Extract the [x, y] coordinate from the center of the cell holding the provided text.  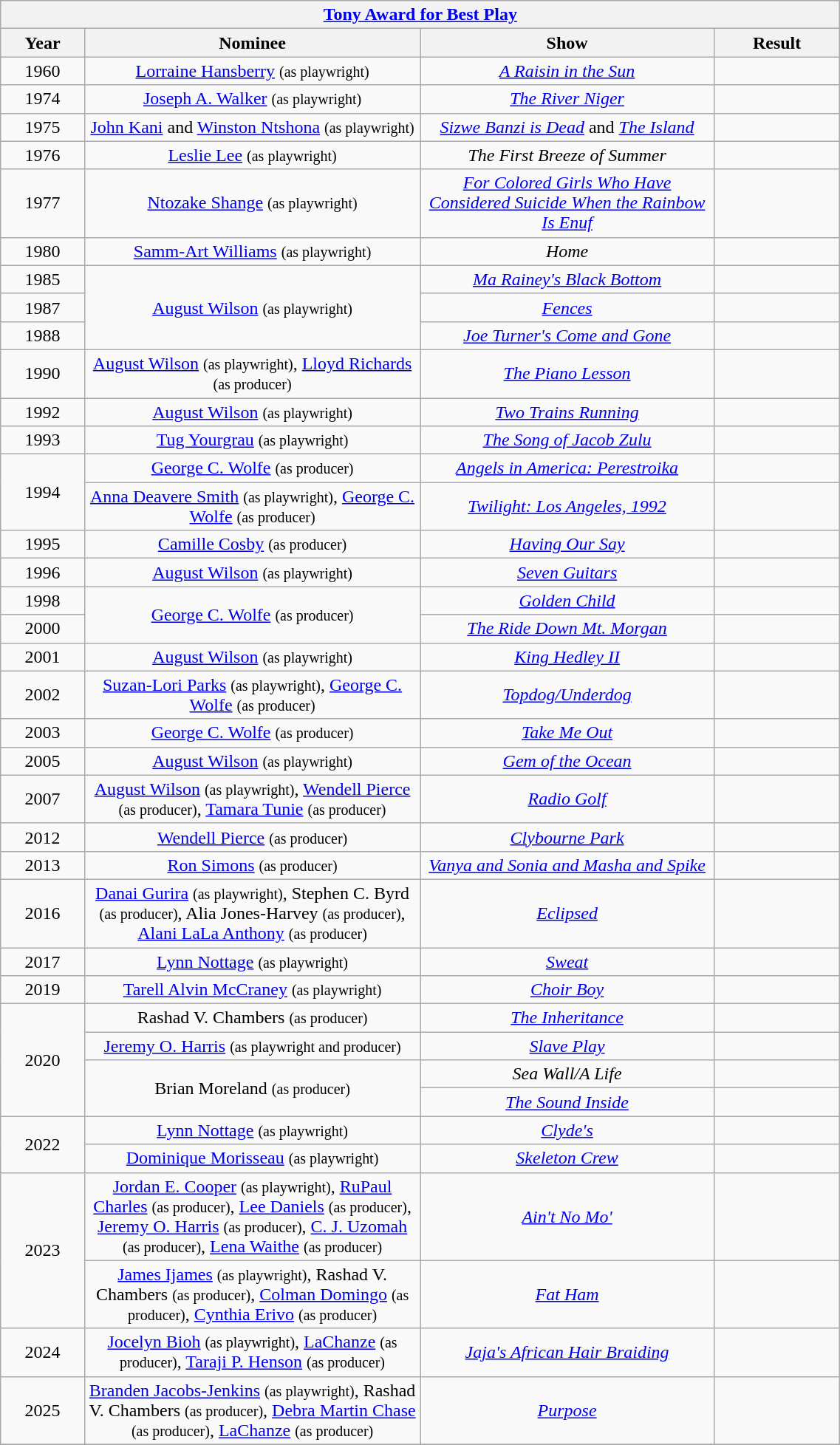
2002 [43, 694]
1990 [43, 374]
King Hedley II [567, 657]
Vanya and Sonia and Masha and Spike [567, 865]
Gem of the Ocean [567, 761]
Anna Deavere Smith (as playwright), George C. Wolfe (as producer) [252, 507]
Ain't No Mo' [567, 1216]
Joseph A. Walker (as playwright) [252, 99]
Tug Yourgrau (as playwright) [252, 440]
Take Me Out [567, 733]
Brian Moreland (as producer) [252, 1088]
The Inheritance [567, 1018]
James Ijames (as playwright), Rashad V. Chambers (as producer), Colman Domingo (as producer), Cynthia Erivo (as producer) [252, 1294]
Purpose [567, 1410]
2003 [43, 733]
For Colored Girls Who Have Considered Suicide When the Rainbow Is Enuf [567, 203]
Branden Jacobs-Jenkins (as playwright), Rashad V. Chambers (as producer), Debra Martin Chase (as producer), LaChanze (as producer) [252, 1410]
Suzan-Lori Parks (as playwright), George C. Wolfe (as producer) [252, 694]
August Wilson (as playwright), Lloyd Richards (as producer) [252, 374]
Home [567, 251]
Leslie Lee (as playwright) [252, 155]
2007 [43, 799]
Skeleton Crew [567, 1158]
1976 [43, 155]
1987 [43, 307]
Jocelyn Bioh (as playwright), LaChanze (as producer), Taraji P. Henson (as producer) [252, 1352]
2000 [43, 629]
Ron Simons (as producer) [252, 865]
1985 [43, 279]
Eclipsed [567, 913]
1980 [43, 251]
2012 [43, 837]
Seven Guitars [567, 573]
2019 [43, 990]
2023 [43, 1250]
Nominee [252, 43]
Joe Turner's Come and Gone [567, 335]
John Kani and Winston Ntshona (as playwright) [252, 127]
Fat Ham [567, 1294]
Dominique Morisseau (as playwright) [252, 1158]
1993 [43, 440]
2024 [43, 1352]
Tony Award for Best Play [420, 15]
1994 [43, 492]
Jaja's African Hair Braiding [567, 1352]
The Song of Jacob Zulu [567, 440]
Clyde's [567, 1130]
1960 [43, 71]
Result [776, 43]
2022 [43, 1144]
Fences [567, 307]
Ntozake Shange (as playwright) [252, 203]
Lorraine Hansberry (as playwright) [252, 71]
1977 [43, 203]
1975 [43, 127]
1988 [43, 335]
Sea Wall/A Life [567, 1074]
2025 [43, 1410]
August Wilson (as playwright), Wendell Pierce (as producer), Tamara Tunie (as producer) [252, 799]
Clybourne Park [567, 837]
Choir Boy [567, 990]
Camille Cosby (as producer) [252, 544]
The Sound Inside [567, 1102]
2020 [43, 1060]
Show [567, 43]
Two Trains Running [567, 411]
Topdog/Underdog [567, 694]
The River Niger [567, 99]
Tarell Alvin McCraney (as playwright) [252, 990]
2005 [43, 761]
Radio Golf [567, 799]
Danai Gurira (as playwright), Stephen C. Byrd (as producer), Alia Jones-Harvey (as producer), Alani LaLa Anthony (as producer) [252, 913]
Having Our Say [567, 544]
1992 [43, 411]
1998 [43, 601]
The Piano Lesson [567, 374]
1995 [43, 544]
1996 [43, 573]
The First Breeze of Summer [567, 155]
Sizwe Banzi is Dead and The Island [567, 127]
Wendell Pierce (as producer) [252, 837]
2017 [43, 961]
Year [43, 43]
Angels in America: Perestroika [567, 468]
Slave Play [567, 1046]
Jeremy O. Harris (as playwright and producer) [252, 1046]
Ma Rainey's Black Bottom [567, 279]
Sweat [567, 961]
2013 [43, 865]
Samm-Art Williams (as playwright) [252, 251]
The Ride Down Mt. Morgan [567, 629]
Rashad V. Chambers (as producer) [252, 1018]
2016 [43, 913]
A Raisin in the Sun [567, 71]
Twilight: Los Angeles, 1992 [567, 507]
1974 [43, 99]
2001 [43, 657]
Golden Child [567, 601]
